For the text-containing cell, return its midpoint in [X, Y] coordinate format. 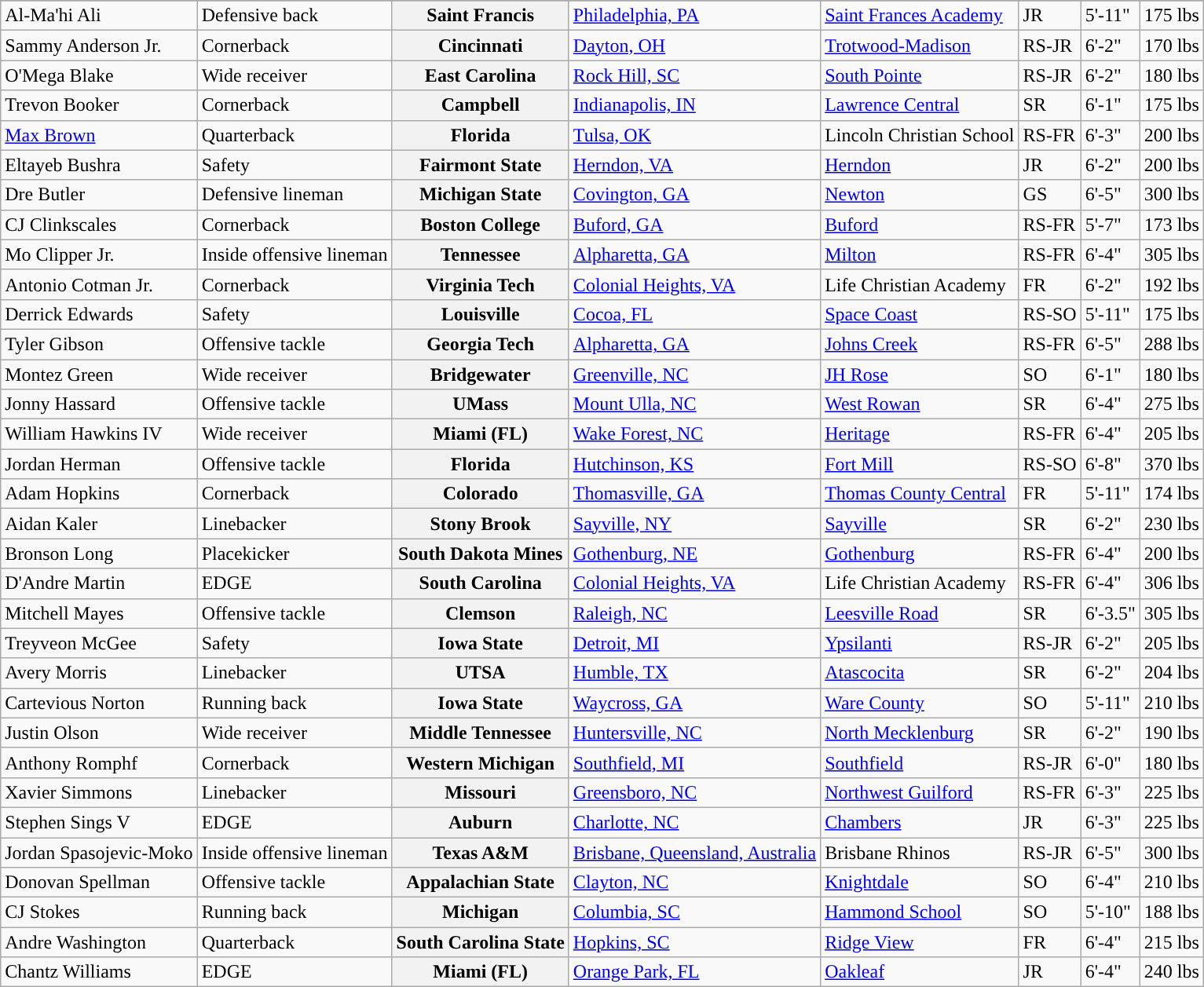
O'Mega Blake [99, 75]
Adam Hopkins [99, 494]
306 lbs [1172, 583]
Virginia Tech [481, 284]
Ridge View [920, 942]
Donovan Spellman [99, 883]
Knightdale [920, 883]
Trevon Booker [99, 105]
Al-Ma'hi Ali [99, 16]
Justin Olson [99, 733]
6'-8" [1111, 464]
Stony Brook [481, 524]
Columbia, SC [694, 912]
Sammy Anderson Jr. [99, 46]
Auburn [481, 822]
Southfield [920, 762]
Newton [920, 195]
Saint Francis [481, 16]
173 lbs [1172, 225]
Orange Park, FL [694, 972]
Anthony Romphf [99, 762]
Defensive back [295, 16]
Derrick Edwards [99, 314]
JH Rose [920, 375]
Waycross, GA [694, 703]
370 lbs [1172, 464]
South Dakota Mines [481, 554]
Buford [920, 225]
Humble, TX [694, 673]
GS [1049, 195]
192 lbs [1172, 284]
Placekicker [295, 554]
Dre Butler [99, 195]
Mount Ulla, NC [694, 404]
Michigan State [481, 195]
UMass [481, 404]
6'-0" [1111, 762]
Fort Mill [920, 464]
Michigan [481, 912]
Jordan Spasojevic-Moko [99, 852]
Detroit, MI [694, 643]
Cocoa, FL [694, 314]
Sayville, NY [694, 524]
Western Michigan [481, 762]
Boston College [481, 225]
Mitchell Mayes [99, 613]
Lawrence Central [920, 105]
Georgia Tech [481, 344]
Chantz Williams [99, 972]
Covington, GA [694, 195]
Texas A&M [481, 852]
Hopkins, SC [694, 942]
204 lbs [1172, 673]
5'-7" [1111, 225]
Herndon [920, 165]
Fairmont State [481, 165]
Sayville [920, 524]
Wake Forest, NC [694, 434]
Stephen Sings V [99, 822]
Johns Creek [920, 344]
Bronson Long [99, 554]
5'-10" [1111, 912]
Saint Frances Academy [920, 16]
Gothenburg, NE [694, 554]
Space Coast [920, 314]
South Pointe [920, 75]
275 lbs [1172, 404]
Atascocita [920, 673]
CJ Stokes [99, 912]
Northwest Guilford [920, 792]
Cartevious Norton [99, 703]
Hammond School [920, 912]
Montez Green [99, 375]
Ware County [920, 703]
Leesville Road [920, 613]
Xavier Simmons [99, 792]
Eltayeb Bushra [99, 165]
UTSA [481, 673]
Gothenburg [920, 554]
CJ Clinkscales [99, 225]
Tyler Gibson [99, 344]
Brisbane Rhinos [920, 852]
Missouri [481, 792]
Defensive lineman [295, 195]
East Carolina [481, 75]
Aidan Kaler [99, 524]
188 lbs [1172, 912]
Rock Hill, SC [694, 75]
Max Brown [99, 135]
Thomasville, GA [694, 494]
240 lbs [1172, 972]
215 lbs [1172, 942]
Campbell [481, 105]
170 lbs [1172, 46]
Greenville, NC [694, 375]
D'Andre Martin [99, 583]
Appalachian State [481, 883]
Trotwood-Madison [920, 46]
190 lbs [1172, 733]
Thomas County Central [920, 494]
North Mecklenburg [920, 733]
Andre Washington [99, 942]
Heritage [920, 434]
Clemson [481, 613]
Milton [920, 254]
Middle Tennessee [481, 733]
Louisville [481, 314]
Brisbane, Queensland, Australia [694, 852]
Oakleaf [920, 972]
Treyveon McGee [99, 643]
Philadelphia, PA [694, 16]
Dayton, OH [694, 46]
Charlotte, NC [694, 822]
Raleigh, NC [694, 613]
Huntersville, NC [694, 733]
230 lbs [1172, 524]
Mo Clipper Jr. [99, 254]
174 lbs [1172, 494]
Tennessee [481, 254]
Jordan Herman [99, 464]
Avery Morris [99, 673]
Colorado [481, 494]
Antonio Cotman Jr. [99, 284]
Bridgewater [481, 375]
William Hawkins IV [99, 434]
Buford, GA [694, 225]
Indianapolis, IN [694, 105]
Lincoln Christian School [920, 135]
Jonny Hassard [99, 404]
Herndon, VA [694, 165]
Greensboro, NC [694, 792]
Clayton, NC [694, 883]
Cincinnati [481, 46]
West Rowan [920, 404]
Chambers [920, 822]
Hutchinson, KS [694, 464]
288 lbs [1172, 344]
Ypsilanti [920, 643]
Tulsa, OK [694, 135]
South Carolina State [481, 942]
South Carolina [481, 583]
Southfield, MI [694, 762]
6'-3.5" [1111, 613]
